Return the [x, y] coordinate for the center point of the cell that contains the specified text.  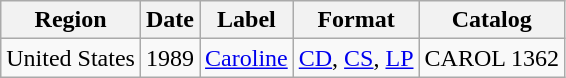
United States [71, 58]
Catalog [492, 20]
Region [71, 20]
Label [247, 20]
1989 [170, 58]
Date [170, 20]
Format [356, 20]
Caroline [247, 58]
CD, CS, LP [356, 58]
CAROL 1362 [492, 58]
